Return the [X, Y] coordinate for the center point of the cell that contains the specified text.  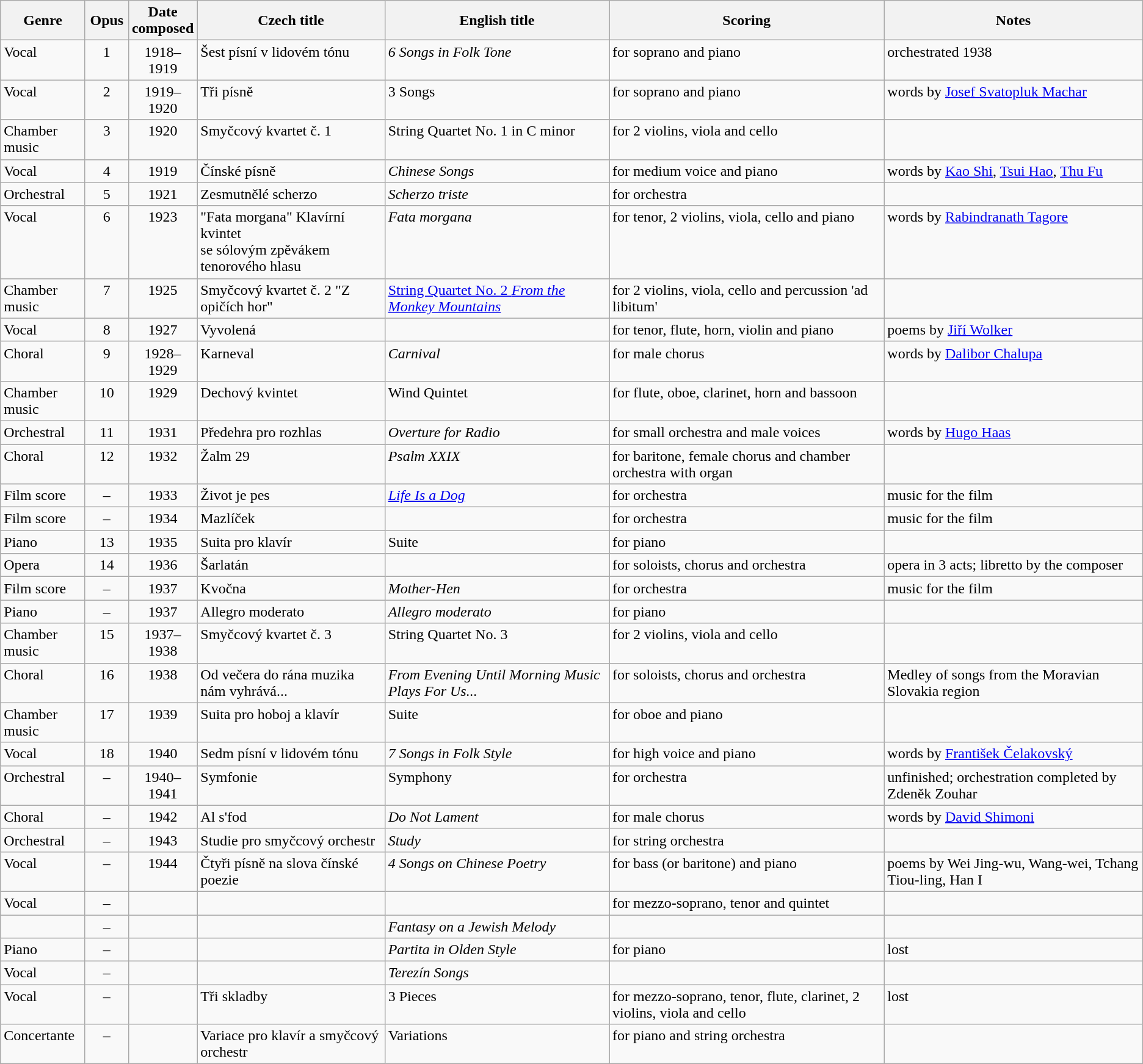
Od večera do rána muzika nám vyhrává... [291, 682]
Scoring [747, 21]
for tenor, 2 violins, viola, cello and piano [747, 242]
Šest písní v lidovém tónu [291, 60]
6 [106, 242]
Mother-Hen [497, 588]
1923 [162, 242]
1934 [162, 519]
5 [106, 194]
3 Songs [497, 100]
for baritone, female chorus and chamber orchestra with organ [747, 464]
Fantasy on a Jewish Melody [497, 926]
Symfonie [291, 785]
Notes [1014, 21]
7 Songs in Folk Style [497, 754]
Šarlatán [291, 565]
Opera [43, 565]
for medium voice and piano [747, 171]
for small orchestra and male voices [747, 432]
13 [106, 542]
for flute, oboe, clarinet, horn and bassoon [747, 400]
words by Josef Svatopluk Machar [1014, 100]
words by Hugo Haas [1014, 432]
for 2 violins, viola, cello and percussion 'ad libitum' [747, 298]
Fata morgana [497, 242]
4 [106, 171]
Genre [43, 21]
1936 [162, 565]
for bass (or baritone) and piano [747, 872]
Wind Quintet [497, 400]
Study [497, 840]
Dechový kvintet [291, 400]
String Quartet No. 2 From the Monkey Mountains [497, 298]
3 Pieces [497, 1005]
Tři písně [291, 100]
Do Not Lament [497, 817]
Variations [497, 1044]
Symphony [497, 785]
1925 [162, 298]
1939 [162, 723]
for tenor, flute, horn, violin and piano [747, 330]
6 Songs in Folk Tone [497, 60]
Date composed [162, 21]
7 [106, 298]
1928–1929 [162, 361]
Chinese Songs [497, 171]
8 [106, 330]
Vyvolená [291, 330]
16 [106, 682]
String Quartet No. 3 [497, 643]
Suita pro hoboj a klavír [291, 723]
Žalm 29 [291, 464]
Studie pro smyčcový orchestr [291, 840]
String Quartet No. 1 in C minor [497, 139]
1940–1941 [162, 785]
Terezín Songs [497, 973]
15 [106, 643]
1938 [162, 682]
words by Dalibor Chalupa [1014, 361]
Tři skladby [291, 1005]
for oboe and piano [747, 723]
Psalm XXIX [497, 464]
Partita in Olden Style [497, 950]
14 [106, 565]
Sedm písní v lidovém tónu [291, 754]
1 [106, 60]
4 Songs on Chinese Poetry [497, 872]
English title [497, 21]
Medley of songs from the Moravian Slovakia region [1014, 682]
words by David Shimoni [1014, 817]
17 [106, 723]
18 [106, 754]
Život je pes [291, 496]
3 [106, 139]
Čínské písně [291, 171]
Concertante [43, 1044]
words by Kao Shi, Tsui Hao, Thu Fu [1014, 171]
for mezzo-soprano, tenor, flute, clarinet, 2 violins, viola and cello [747, 1005]
Suita pro klavír [291, 542]
1931 [162, 432]
words by Rabindranath Tagore [1014, 242]
Zesmutnělé scherzo [291, 194]
12 [106, 464]
Life Is a Dog [497, 496]
1920 [162, 139]
1918–1919 [162, 60]
for string orchestra [747, 840]
Carnival [497, 361]
for mezzo-soprano, tenor and quintet [747, 903]
9 [106, 361]
Kvočna [291, 588]
1937–1938 [162, 643]
Scherzo triste [497, 194]
poems by Wei Jing-wu, Wang-wei, Tchang Tiou-ling, Han I [1014, 872]
Opus [106, 21]
1932 [162, 464]
poems by Jiří Wolker [1014, 330]
Variace pro klavír a smyčcový orchestr [291, 1044]
Mazlíček [291, 519]
orchestrated 1938 [1014, 60]
1944 [162, 872]
Smyčcový kvartet č. 1 [291, 139]
From Evening Until Morning Music Plays For Us... [497, 682]
Overture for Radio [497, 432]
words by František Čelakovský [1014, 754]
Czech title [291, 21]
for piano and string orchestra [747, 1044]
Karneval [291, 361]
Al s'fod [291, 817]
Smyčcový kvartet č. 2 "Z opičích hor" [291, 298]
2 [106, 100]
Předehra pro rozhlas [291, 432]
1943 [162, 840]
1927 [162, 330]
1921 [162, 194]
for high voice and piano [747, 754]
1940 [162, 754]
Smyčcový kvartet č. 3 [291, 643]
1942 [162, 817]
1933 [162, 496]
1919–1920 [162, 100]
1919 [162, 171]
10 [106, 400]
Čtyři písně na slova čínské poezie [291, 872]
1929 [162, 400]
"Fata morgana" Klavírní kvintet se sólovým zpěvákem tenorového hlasu [291, 242]
1935 [162, 542]
unfinished; orchestration completed by Zdeněk Zouhar [1014, 785]
11 [106, 432]
opera in 3 acts; libretto by the composer [1014, 565]
